Scan for the cell matching the given text and deliver its [X, Y] coordinate at center. 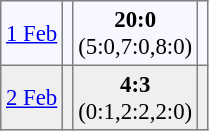
1 Feb [32, 33]
2 Feb [32, 97]
20:0(5:0,7:0,8:0) [135, 33]
4:3(0:1,2:2,2:0) [135, 97]
